Output the [X, Y] coordinate of the center of the cell containing the given text.  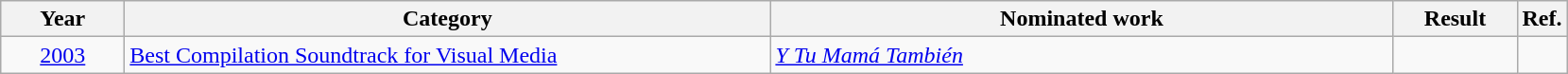
Best Compilation Soundtrack for Visual Media [448, 55]
Y Tu Mamá También [1081, 55]
2003 [62, 55]
Year [62, 19]
Nominated work [1081, 19]
Category [448, 19]
Ref. [1542, 19]
Result [1456, 19]
